From the cell containing the given text, extract its center point as [x, y] coordinate. 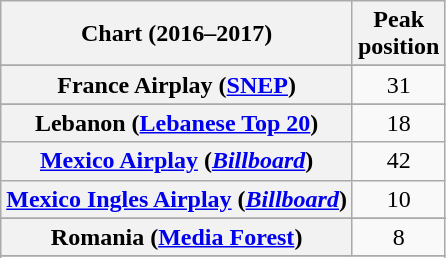
Mexico Airplay (Billboard) [177, 161]
42 [398, 161]
10 [398, 199]
8 [398, 237]
Romania (Media Forest) [177, 237]
Peakposition [398, 34]
France Airplay (SNEP) [177, 85]
Chart (2016–2017) [177, 34]
31 [398, 85]
Lebanon (Lebanese Top 20) [177, 123]
Mexico Ingles Airplay (Billboard) [177, 199]
18 [398, 123]
